Extract the (X, Y) coordinate from the center of the cell holding the provided text.  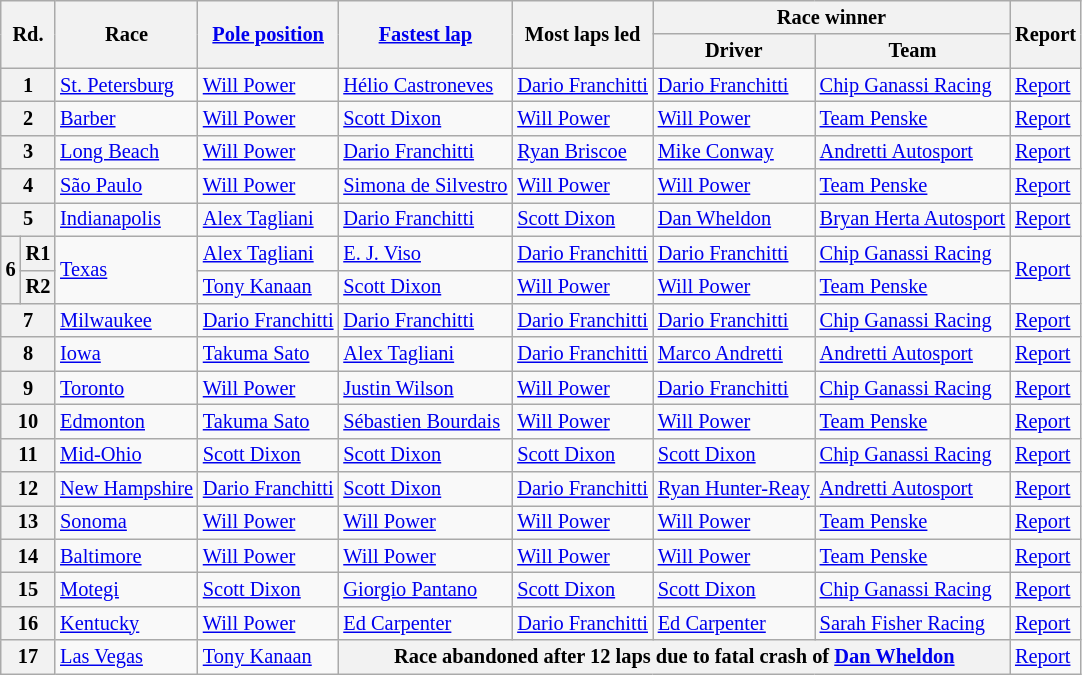
Fastest lap (425, 34)
Edmonton (126, 421)
R2 (38, 287)
Baltimore (126, 556)
9 (28, 388)
Pole position (268, 34)
New Hampshire (126, 489)
São Paulo (126, 186)
6 (11, 270)
Bryan Herta Autosport (912, 219)
10 (28, 421)
4 (28, 186)
3 (28, 152)
Hélio Castroneves (425, 85)
St. Petersburg (126, 85)
Race abandoned after 12 laps due to fatal crash of Dan Wheldon (674, 657)
Sonoma (126, 522)
Motegi (126, 589)
Indianapolis (126, 219)
7 (28, 320)
Sébastien Bourdais (425, 421)
16 (28, 623)
Marco Andretti (734, 354)
Barber (126, 118)
Giorgio Pantano (425, 589)
Las Vegas (126, 657)
Race (126, 34)
Toronto (126, 388)
Team (912, 51)
Race winner (832, 17)
Kentucky (126, 623)
Milwaukee (126, 320)
2 (28, 118)
1 (28, 85)
Mike Conway (734, 152)
Iowa (126, 354)
15 (28, 589)
Ryan Hunter-Reay (734, 489)
Sarah Fisher Racing (912, 623)
Texas (126, 270)
Rd. (28, 34)
Dan Wheldon (734, 219)
17 (28, 657)
Driver (734, 51)
Ryan Briscoe (582, 152)
E. J. Viso (425, 253)
R1 (38, 253)
Long Beach (126, 152)
Mid-Ohio (126, 455)
Simona de Silvestro (425, 186)
8 (28, 354)
12 (28, 489)
Justin Wilson (425, 388)
Most laps led (582, 34)
5 (28, 219)
11 (28, 455)
13 (28, 522)
14 (28, 556)
